Output the (X, Y) coordinate of the center of the cell containing the given text.  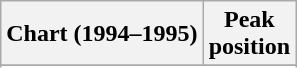
Chart (1994–1995) (102, 34)
Peakposition (249, 34)
